Detect which cell encompasses the target text, then output its [X, Y] center coordinate. 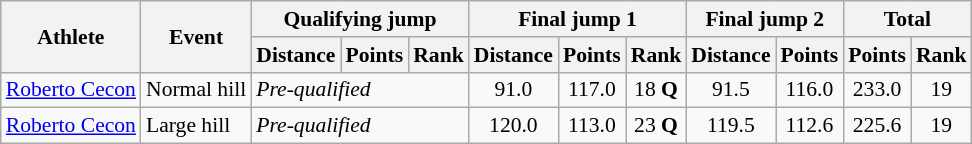
116.0 [810, 90]
120.0 [514, 126]
Final jump 2 [764, 19]
233.0 [877, 90]
Athlete [71, 36]
Final jump 1 [578, 19]
Normal hill [196, 90]
Qualifying jump [360, 19]
119.5 [730, 126]
Large hill [196, 126]
18 Q [656, 90]
225.6 [877, 126]
Event [196, 36]
23 Q [656, 126]
91.0 [514, 90]
Total [907, 19]
113.0 [592, 126]
112.6 [810, 126]
91.5 [730, 90]
117.0 [592, 90]
